Return the [X, Y] coordinate for the center point of the cell that contains the specified text.  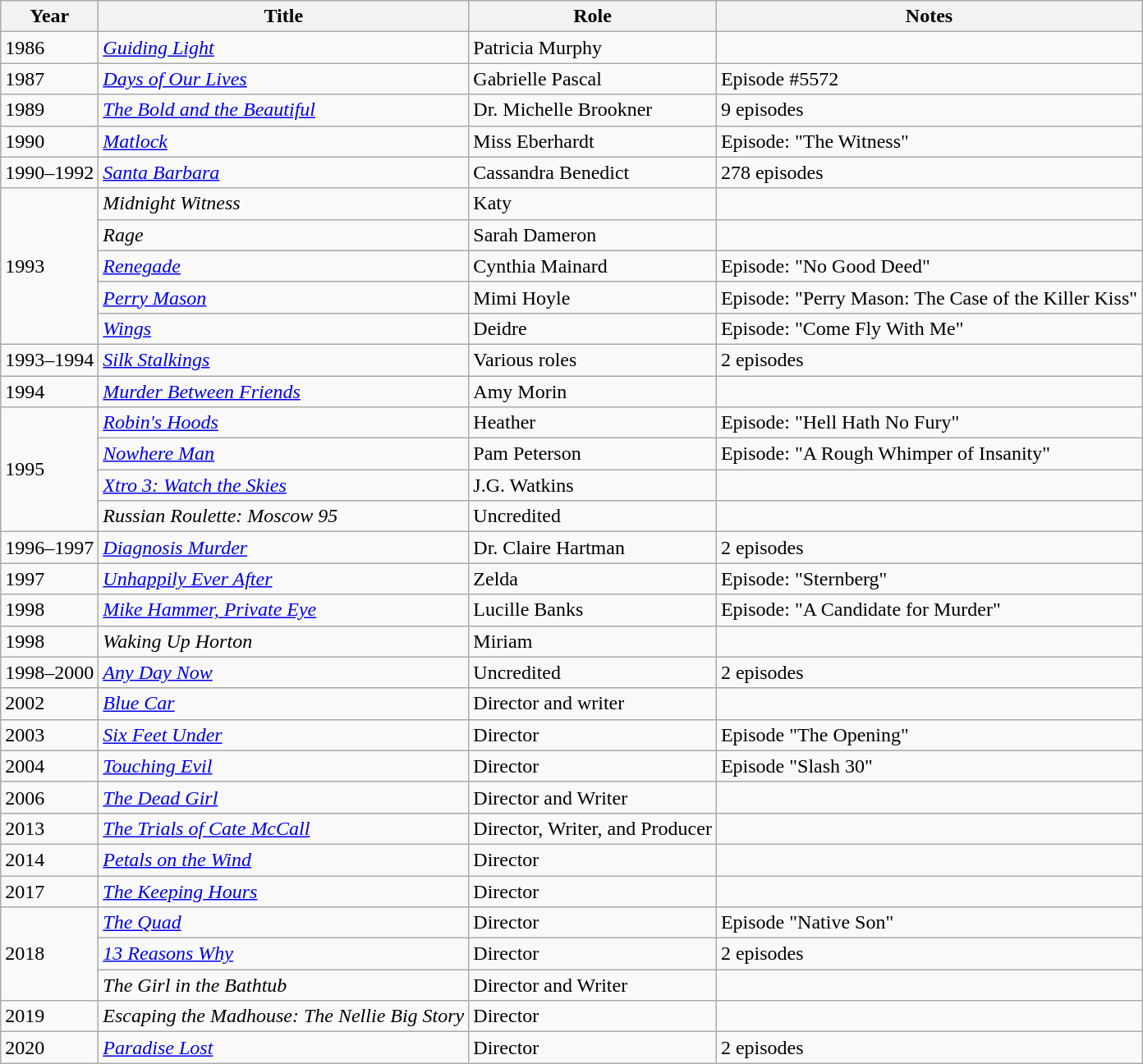
2018 [49, 954]
Episode: "Hell Hath No Fury" [929, 423]
1993 [49, 266]
Renegade [284, 266]
Gabrielle Pascal [593, 79]
Episode: "A Candidate for Murder" [929, 610]
Mimi Hoyle [593, 297]
Sarah Dameron [593, 235]
Matlock [284, 141]
Xtro 3: Watch the Skies [284, 485]
Role [593, 16]
Dr. Claire Hartman [593, 548]
1993–1994 [49, 360]
Episode #5572 [929, 79]
Murder Between Friends [284, 392]
Various roles [593, 360]
9 episodes [929, 110]
Waking Up Horton [284, 641]
Episode: "A Rough Whimper of Insanity" [929, 454]
The Bold and the Beautiful [284, 110]
2020 [49, 1048]
Pam Peterson [593, 454]
Petals on the Wind [284, 860]
Escaping the Madhouse: The Nellie Big Story [284, 1016]
The Girl in the Bathtub [284, 985]
The Quad [284, 923]
Zelda [593, 579]
Wings [284, 328]
2006 [49, 797]
Heather [593, 423]
Nowhere Man [284, 454]
Deidre [593, 328]
2003 [49, 735]
1998–2000 [49, 672]
Robin's Hoods [284, 423]
Diagnosis Murder [284, 548]
The Trials of Cate McCall [284, 828]
J.G. Watkins [593, 485]
Russian Roulette: Moscow 95 [284, 516]
Midnight Witness [284, 204]
Santa Barbara [284, 172]
Katy [593, 204]
Rage [284, 235]
Amy Morin [593, 392]
1987 [49, 79]
2017 [49, 891]
Episode: "Come Fly With Me" [929, 328]
Title [284, 16]
2019 [49, 1016]
The Dead Girl [284, 797]
Lucille Banks [593, 610]
Miriam [593, 641]
1994 [49, 392]
Episode: "No Good Deed" [929, 266]
1989 [49, 110]
Any Day Now [284, 672]
The Keeping Hours [284, 891]
Miss Eberhardt [593, 141]
Episode "Native Son" [929, 923]
Cynthia Mainard [593, 266]
Director and writer [593, 704]
Blue Car [284, 704]
Days of Our Lives [284, 79]
Perry Mason [284, 297]
Six Feet Under [284, 735]
Silk Stalkings [284, 360]
Episode "The Opening" [929, 735]
Episode: "Perry Mason: The Case of the Killer Kiss" [929, 297]
Paradise Lost [284, 1048]
Director, Writer, and Producer [593, 828]
Guiding Light [284, 48]
Unhappily Ever After [284, 579]
2013 [49, 828]
Patricia Murphy [593, 48]
1997 [49, 579]
1986 [49, 48]
Notes [929, 16]
13 Reasons Why [284, 954]
Cassandra Benedict [593, 172]
278 episodes [929, 172]
Dr. Michelle Brookner [593, 110]
2002 [49, 704]
Mike Hammer, Private Eye [284, 610]
Episode "Slash 30" [929, 766]
1995 [49, 470]
Touching Evil [284, 766]
1990–1992 [49, 172]
1996–1997 [49, 548]
Year [49, 16]
2014 [49, 860]
2004 [49, 766]
1990 [49, 141]
Episode: "The Witness" [929, 141]
Episode: "Sternberg" [929, 579]
